Pinpoint the cell where the given text exists, returning its [x, y] midpoint coordinate. 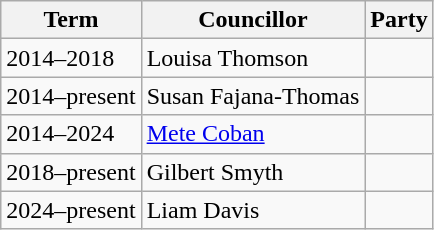
Term [71, 20]
Liam Davis [253, 210]
2024–present [71, 210]
Susan Fajana-Thomas [253, 96]
Louisa Thomson [253, 58]
Gilbert Smyth [253, 172]
Mete Coban [253, 134]
Councillor [253, 20]
2018–present [71, 172]
2014–2024 [71, 134]
Party [399, 20]
2014–present [71, 96]
2014–2018 [71, 58]
